Find where the given text appears and provide that cell's center as (x, y) coordinate. 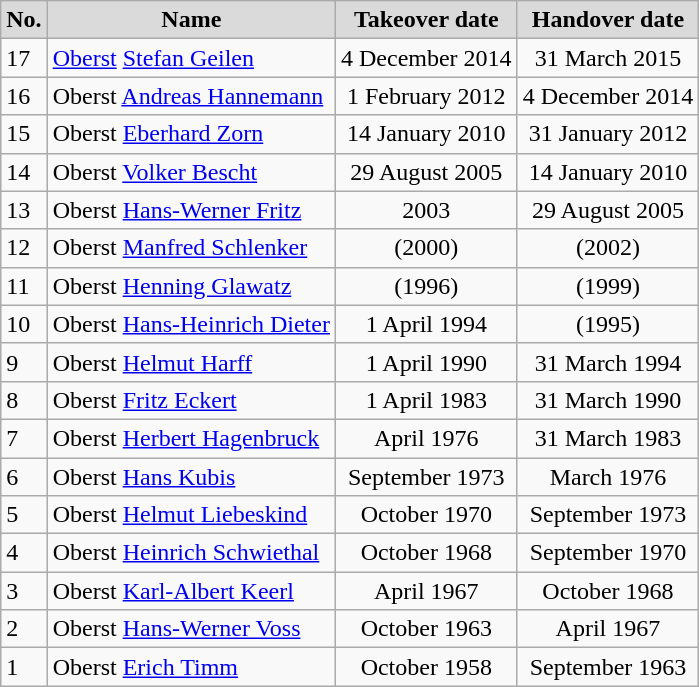
31 March 1994 (608, 362)
No. (24, 20)
13 (24, 210)
1 (24, 667)
1 April 1990 (426, 362)
Takeover date (426, 20)
October 1963 (426, 629)
Oberst Erich Timm (191, 667)
Oberst Henning Glawatz (191, 286)
Oberst Heinrich Schwiethal (191, 553)
Oberst Hans Kubis (191, 477)
1 April 1994 (426, 324)
Oberst Herbert Hagenbruck (191, 438)
Oberst Volker Bescht (191, 172)
April 1976 (426, 438)
March 1976 (608, 477)
October 1958 (426, 667)
Name (191, 20)
9 (24, 362)
31 January 2012 (608, 134)
14 (24, 172)
10 (24, 324)
Handover date (608, 20)
Oberst Hans-Werner Fritz (191, 210)
2003 (426, 210)
2 (24, 629)
3 (24, 591)
Oberst Stefan Geilen (191, 58)
16 (24, 96)
12 (24, 248)
Oberst Helmut Harff (191, 362)
September 1970 (608, 553)
Oberst Eberhard Zorn (191, 134)
1 February 2012 (426, 96)
11 (24, 286)
(1999) (608, 286)
October 1970 (426, 515)
15 (24, 134)
31 March 1983 (608, 438)
September 1963 (608, 667)
(1996) (426, 286)
7 (24, 438)
8 (24, 400)
17 (24, 58)
Oberst Karl-Albert Keerl (191, 591)
(2000) (426, 248)
6 (24, 477)
Oberst Hans-Heinrich Dieter (191, 324)
Oberst Helmut Liebeskind (191, 515)
5 (24, 515)
1 April 1983 (426, 400)
Oberst Fritz Eckert (191, 400)
Oberst Andreas Hannemann (191, 96)
31 March 2015 (608, 58)
Oberst Hans-Werner Voss (191, 629)
Oberst Manfred Schlenker (191, 248)
(2002) (608, 248)
4 (24, 553)
(1995) (608, 324)
31 March 1990 (608, 400)
